Search for the cell housing the specified text and yield its (X, Y) center coordinate. 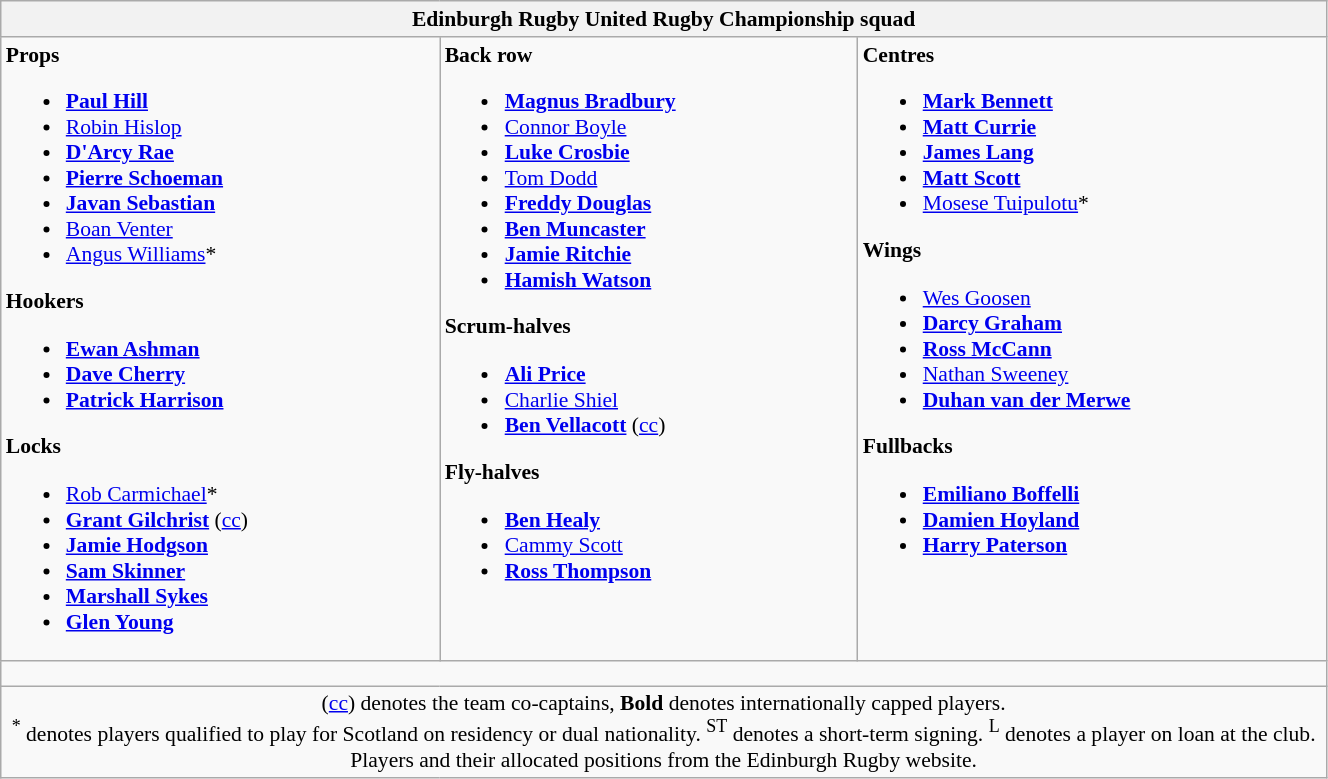
Edinburgh Rugby United Rugby Championship squad (664, 19)
